Return the [X, Y] coordinate for the center point of the cell that contains the specified text.  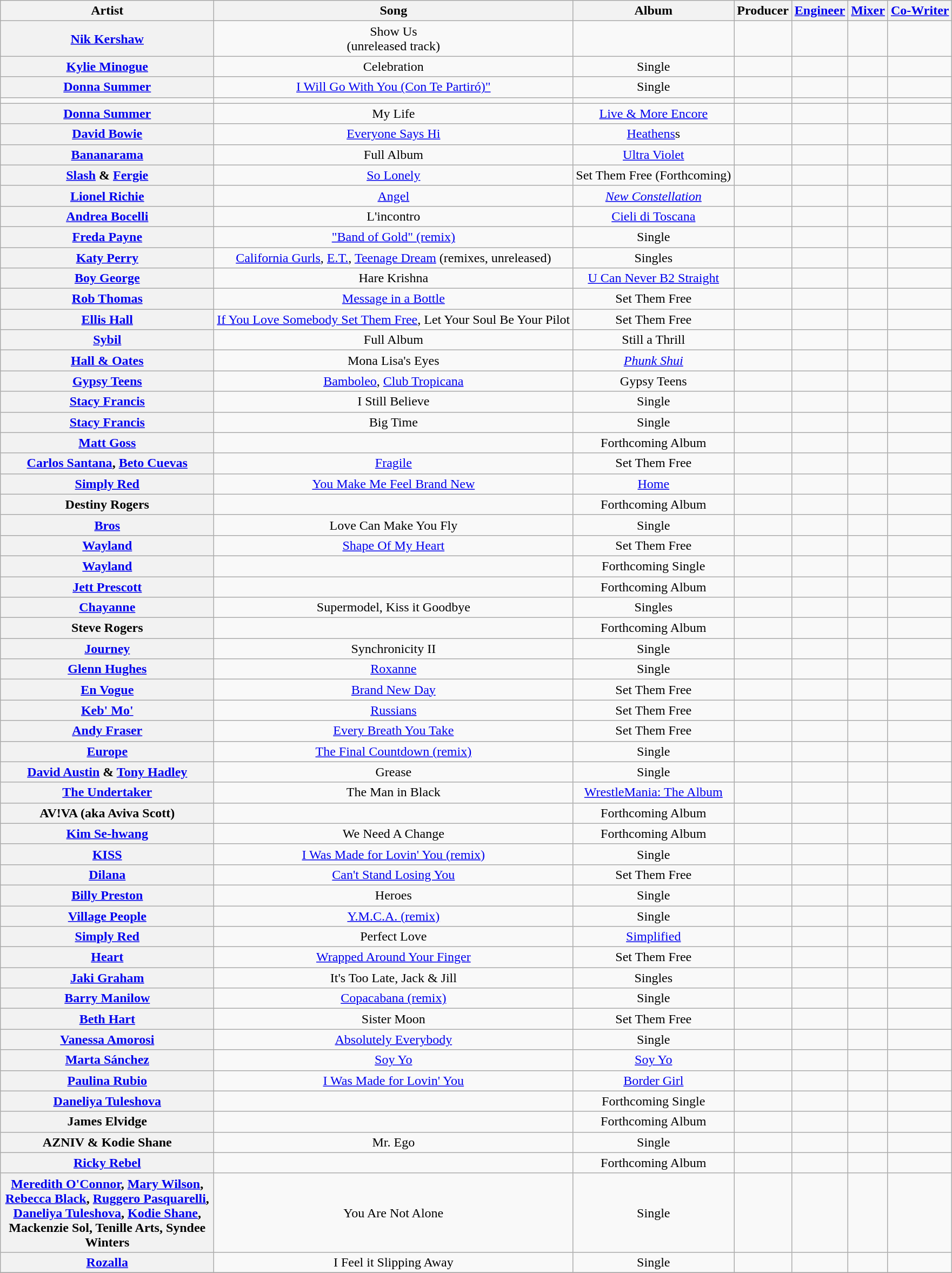
Bananarama [107, 155]
Synchronicity II [394, 649]
Kylie Minogue [107, 66]
Song [394, 11]
Love Can Make You Fly [394, 525]
Destiny Rogers [107, 504]
AZNIV & Kodie Shane [107, 1142]
Village People [107, 916]
Sybil [107, 340]
U Can Never B2 Straight [654, 278]
Mona Lisa's Eyes [394, 361]
Chayanne [107, 608]
Mixer [868, 11]
Ellis Hall [107, 319]
Mr. Ego [394, 1142]
Angel [394, 196]
Heart [107, 957]
Still a Thrill [654, 340]
The Undertaker [107, 792]
Can't Stand Losing You [394, 875]
Set Them Free (Forthcoming) [654, 175]
David Bowie [107, 134]
It's Too Late, Jack & Jill [394, 978]
Ricky Rebel [107, 1163]
Artist [107, 11]
Marta Sánchez [107, 1060]
My Life [394, 114]
James Elvidge [107, 1122]
Kim Se-hwang [107, 834]
I Feel it Slipping Away [394, 1262]
The Man in Black [394, 792]
Andrea Bocelli [107, 216]
WrestleMania: The Album [654, 792]
Message in a Bottle [394, 299]
Slash & Fergie [107, 175]
Producer [763, 11]
Sister Moon [394, 1019]
Show Us(unreleased track) [394, 39]
Vanessa Amorosi [107, 1039]
Album [654, 11]
Russians [394, 710]
The Final Countdown (remix) [394, 751]
Steve Rogers [107, 628]
Bamboleo, Club Tropicana [394, 381]
If You Love Somebody Set Them Free, Let Your Soul Be Your Pilot [394, 319]
Europe [107, 751]
Daneliya Tuleshova [107, 1101]
Katy Perry [107, 258]
AV!VA (aka Aviva Scott) [107, 813]
Hall & Oates [107, 361]
Beth Hart [107, 1019]
Jett Prescott [107, 586]
Boy George [107, 278]
Billy Preston [107, 895]
We Need A Change [394, 834]
Home [654, 484]
Copacabana (remix) [394, 998]
Bros [107, 525]
Rob Thomas [107, 299]
Hare Krishna [394, 278]
I Was Made for Lovin' You (remix) [394, 854]
Glenn Hughes [107, 669]
Shape Of My Heart [394, 545]
Grease [394, 772]
Y.M.C.A. (remix) [394, 916]
Engineer [820, 11]
Rozalla [107, 1262]
Cieli di Toscana [654, 216]
You Are Not Alone [394, 1212]
Andy Fraser [107, 731]
Paulina Rubio [107, 1081]
Keb' Mo' [107, 710]
So Lonely [394, 175]
Everyone Says Hi [394, 134]
Matt Goss [107, 443]
Ultra Violet [654, 155]
Border Girl [654, 1081]
Nik Kershaw [107, 39]
KISS [107, 854]
Fragile [394, 463]
Journey [107, 649]
Simplified [654, 937]
Meredith O'Connor, Mary Wilson, Rebecca Black, Ruggero Pasquarelli, Daneliya Tuleshova, Kodie Shane, Mackenzie Sol, Tenille Arts, Syndee Winters [107, 1212]
Heathenss [654, 134]
L'incontro [394, 216]
New Constellation [654, 196]
I Will Go With You (Con Te Partiró)" [394, 87]
Jaki Graham [107, 978]
Carlos Santana, Beto Cuevas [107, 463]
Absolutely Everybody [394, 1039]
Heroes [394, 895]
Wrapped Around Your Finger [394, 957]
"Band of Gold" (remix) [394, 237]
Every Breath You Take [394, 731]
Barry Manilow [107, 998]
Freda Payne [107, 237]
You Make Me Feel Brand New [394, 484]
Co-Writer [920, 11]
Brand New Day [394, 690]
Perfect Love [394, 937]
I Still Believe [394, 402]
Dilana [107, 875]
Big Time [394, 422]
Celebration [394, 66]
Phunk Shui [654, 361]
Supermodel, Kiss it Goodbye [394, 608]
Live & More Encore [654, 114]
En Vogue [107, 690]
Lionel Richie [107, 196]
Roxanne [394, 669]
California Gurls, E.T., Teenage Dream (remixes, unreleased) [394, 258]
David Austin & Tony Hadley [107, 772]
I Was Made for Lovin' You [394, 1081]
